Return the [x, y] coordinate for the center point of the cell that contains the specified text.  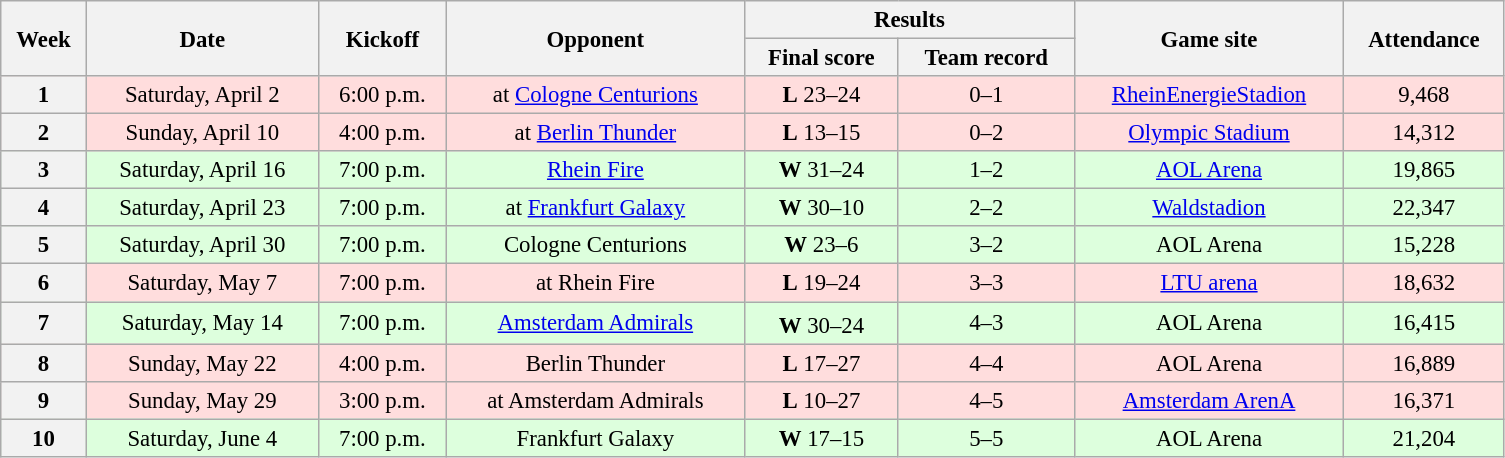
Sunday, May 22 [202, 363]
L 10–27 [821, 400]
0–2 [986, 133]
3:00 p.m. [382, 400]
Berlin Thunder [595, 363]
L 13–15 [821, 133]
at Frankfurt Galaxy [595, 208]
Saturday, May 7 [202, 283]
W 17–15 [821, 438]
Olympic Stadium [1208, 133]
Sunday, May 29 [202, 400]
Date [202, 38]
L 23–24 [821, 95]
10 [44, 438]
Amsterdam ArenA [1208, 400]
Waldstadion [1208, 208]
3–3 [986, 283]
Saturday, April 23 [202, 208]
Team record [986, 58]
21,204 [1424, 438]
3 [44, 170]
5–5 [986, 438]
Week [44, 38]
Game site [1208, 38]
4–3 [986, 323]
at Amsterdam Admirals [595, 400]
Amsterdam Admirals [595, 323]
Kickoff [382, 38]
7 [44, 323]
1 [44, 95]
16,415 [1424, 323]
Results [909, 20]
Final score [821, 58]
at Rhein Fire [595, 283]
L 19–24 [821, 283]
4–4 [986, 363]
Saturday, April 2 [202, 95]
22,347 [1424, 208]
4–5 [986, 400]
2 [44, 133]
Saturday, April 30 [202, 245]
8 [44, 363]
at Berlin Thunder [595, 133]
Rhein Fire [595, 170]
Saturday, June 4 [202, 438]
5 [44, 245]
0–1 [986, 95]
6:00 p.m. [382, 95]
9 [44, 400]
W 31–24 [821, 170]
Cologne Centurions [595, 245]
RheinEnergieStadion [1208, 95]
W 23–6 [821, 245]
LTU arena [1208, 283]
Saturday, May 14 [202, 323]
16,371 [1424, 400]
W 30–10 [821, 208]
16,889 [1424, 363]
Attendance [1424, 38]
14,312 [1424, 133]
4 [44, 208]
W 30–24 [821, 323]
L 17–27 [821, 363]
Saturday, April 16 [202, 170]
2–2 [986, 208]
Sunday, April 10 [202, 133]
15,228 [1424, 245]
18,632 [1424, 283]
9,468 [1424, 95]
19,865 [1424, 170]
3–2 [986, 245]
1–2 [986, 170]
Frankfurt Galaxy [595, 438]
at Cologne Centurions [595, 95]
6 [44, 283]
Opponent [595, 38]
